Extract the (x, y) coordinate from the center of the cell holding the provided text.  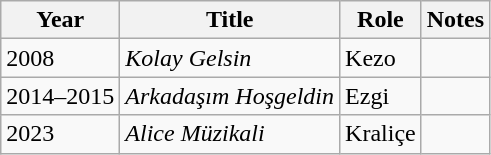
2014–2015 (60, 96)
Alice Müzikali (230, 134)
Kezo (381, 58)
Role (381, 20)
Arkadaşım Hoşgeldin (230, 96)
2023 (60, 134)
Title (230, 20)
Ezgi (381, 96)
Kolay Gelsin (230, 58)
Kraliçe (381, 134)
Notes (455, 20)
2008 (60, 58)
Year (60, 20)
